Scan for the cell matching the given text and deliver its (x, y) coordinate at center. 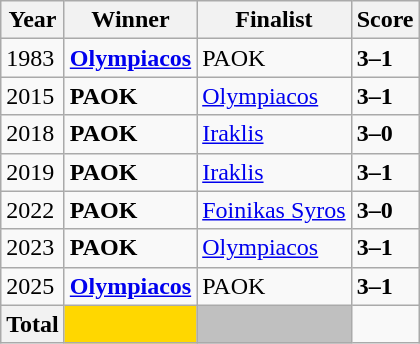
2023 (33, 248)
Foinikas Syros (274, 210)
Score (385, 20)
2015 (33, 96)
2025 (33, 286)
Year (33, 20)
2022 (33, 210)
1983 (33, 58)
Total (33, 324)
Winner (130, 20)
2019 (33, 172)
2018 (33, 134)
Finalist (274, 20)
